Locate the cell with the specified text and output its (X, Y) center coordinate. 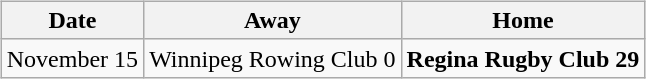
Home (523, 20)
Away (272, 20)
November 15 (72, 58)
Regina Rugby Club 29 (523, 58)
Date (72, 20)
Winnipeg Rowing Club 0 (272, 58)
